Output the [x, y] coordinate of the center of the cell containing the given text.  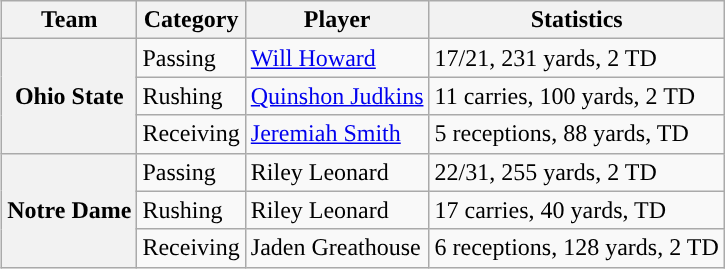
11 carries, 100 yards, 2 TD [576, 96]
Quinshon Judkins [337, 96]
Team [70, 20]
Will Howard [337, 58]
Player [337, 20]
5 receptions, 88 yards, TD [576, 134]
Jeremiah Smith [337, 134]
22/31, 255 yards, 2 TD [576, 172]
17 carries, 40 yards, TD [576, 210]
Notre Dame [70, 210]
Ohio State [70, 96]
17/21, 231 yards, 2 TD [576, 58]
Statistics [576, 20]
6 receptions, 128 yards, 2 TD [576, 248]
Category [191, 20]
Jaden Greathouse [337, 248]
